Locate the cell with the specified text and output its (X, Y) center coordinate. 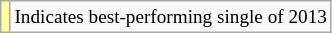
Indicates best-performing single of 2013 (171, 17)
